Output the [x, y] coordinate of the center of the cell containing the given text.  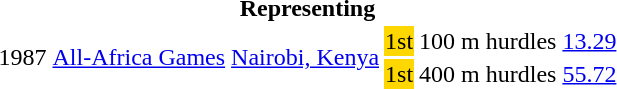
Nairobi, Kenya [306, 58]
All-Africa Games [139, 58]
400 m hurdles [488, 74]
100 m hurdles [488, 41]
